Scan for the cell matching the given text and deliver its [X, Y] coordinate at center. 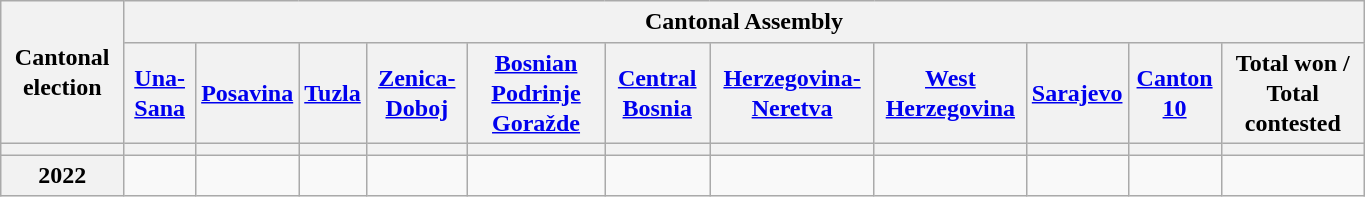
Tuzla [333, 93]
Una-Sana [160, 93]
Cantonal Assembly [744, 22]
Central Bosnia [658, 93]
Sarajevo [1077, 93]
Total won / Total contested [1292, 93]
Herzegovina-Neretva [792, 93]
Posavina [248, 93]
Cantonal election [62, 72]
West Herzegovina [950, 93]
Canton 10 [1174, 93]
2022 [62, 176]
Bosnian Podrinje Goražde [536, 93]
Zenica-Doboj [416, 93]
